Return the [x, y] coordinate for the center point of the cell that contains the specified text.  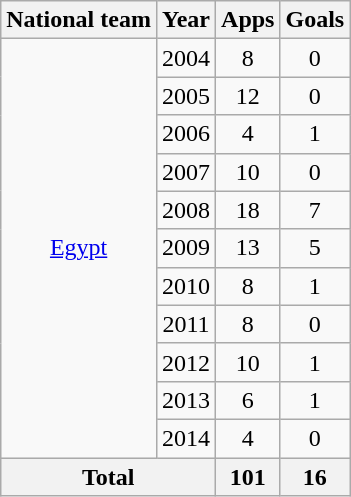
2007 [186, 172]
2006 [186, 134]
16 [315, 477]
13 [248, 248]
12 [248, 96]
2009 [186, 248]
2008 [186, 210]
Egypt [79, 248]
5 [315, 248]
6 [248, 400]
2004 [186, 58]
Apps [248, 20]
18 [248, 210]
Total [108, 477]
Year [186, 20]
2010 [186, 286]
2012 [186, 362]
2005 [186, 96]
Goals [315, 20]
2013 [186, 400]
7 [315, 210]
National team [79, 20]
101 [248, 477]
2014 [186, 438]
2011 [186, 324]
